Return the (x, y) coordinate for the center point of the cell that contains the specified text.  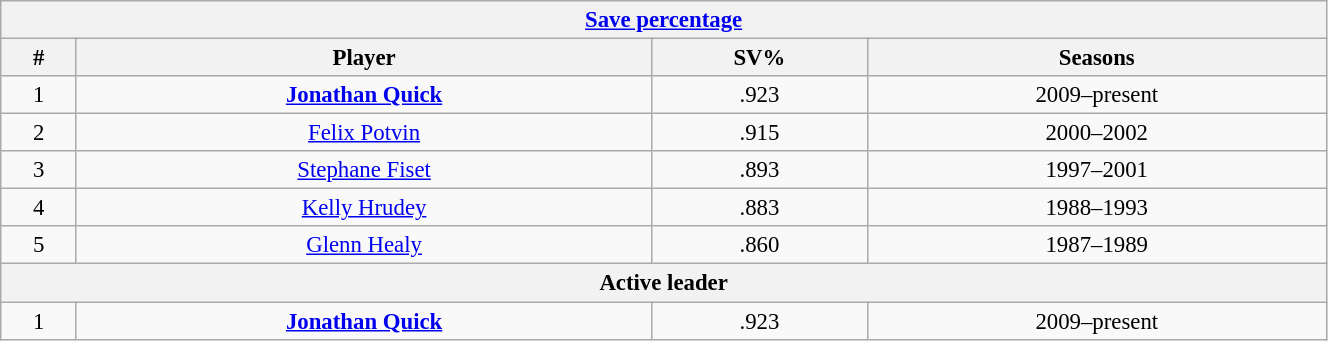
3 (39, 170)
Active leader (664, 283)
SV% (760, 58)
4 (39, 208)
2 (39, 133)
Glenn Healy (364, 245)
2000–2002 (1096, 133)
.883 (760, 208)
1988–1993 (1096, 208)
1987–1989 (1096, 245)
# (39, 58)
1997–2001 (1096, 170)
Seasons (1096, 58)
.893 (760, 170)
Felix Potvin (364, 133)
Kelly Hrudey (364, 208)
Player (364, 58)
.860 (760, 245)
Save percentage (664, 20)
5 (39, 245)
.915 (760, 133)
Stephane Fiset (364, 170)
